Extract the [X, Y] coordinate from the center of the cell holding the provided text.  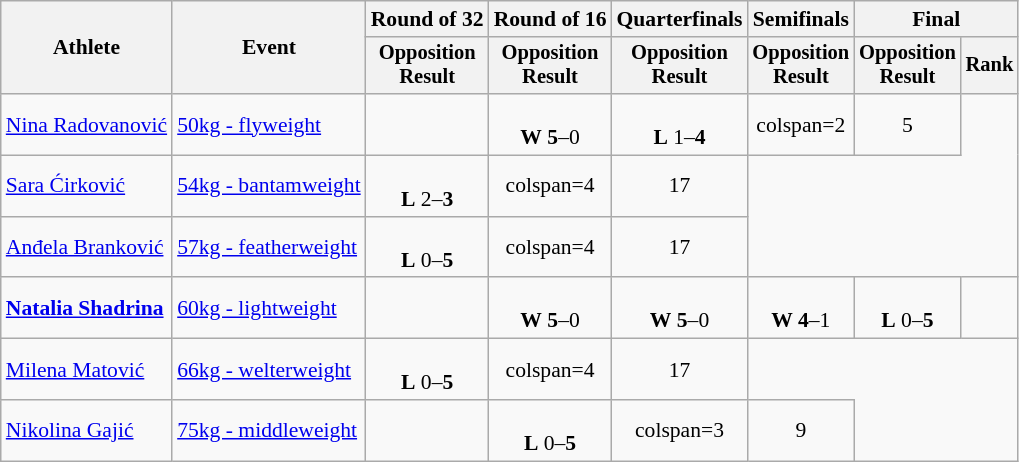
Round of 32 [428, 19]
Athlete [86, 48]
5 [908, 124]
Event [269, 48]
75kg - middleweight [269, 430]
L 1–4 [679, 124]
54kg - bantamweight [269, 186]
Final [936, 19]
Rank [990, 66]
Round of 16 [550, 19]
Semifinals [802, 19]
Nikolina Gajić [86, 430]
L 2–3 [428, 186]
60kg - lightweight [269, 308]
50kg - flyweight [269, 124]
Nina Radovanović [86, 124]
Anđela Branković [86, 248]
colspan=3 [679, 430]
9 [802, 430]
Natalia Shadrina [86, 308]
Quarterfinals [679, 19]
Milena Matović [86, 370]
colspan=2 [802, 124]
W 4–1 [802, 308]
66kg - welterweight [269, 370]
57kg - featherweight [269, 248]
Sara Ćirković [86, 186]
